Scan for the cell matching the given text and deliver its [X, Y] coordinate at center. 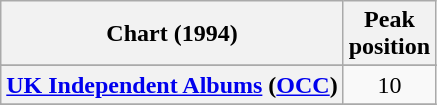
10 [389, 85]
UK Independent Albums (OCC) [172, 85]
Peakposition [389, 34]
Chart (1994) [172, 34]
